Search for the cell housing the specified text and yield its (X, Y) center coordinate. 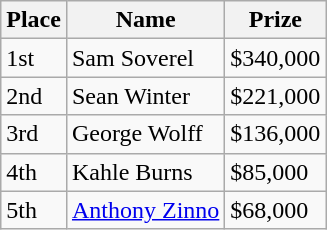
2nd (34, 96)
$221,000 (276, 96)
George Wolff (145, 134)
Sam Soverel (145, 58)
$136,000 (276, 134)
Place (34, 20)
4th (34, 172)
$340,000 (276, 58)
Name (145, 20)
3rd (34, 134)
$85,000 (276, 172)
Sean Winter (145, 96)
Prize (276, 20)
Anthony Zinno (145, 210)
5th (34, 210)
1st (34, 58)
$68,000 (276, 210)
Kahle Burns (145, 172)
